Detect which cell encompasses the target text, then output its (X, Y) center coordinate. 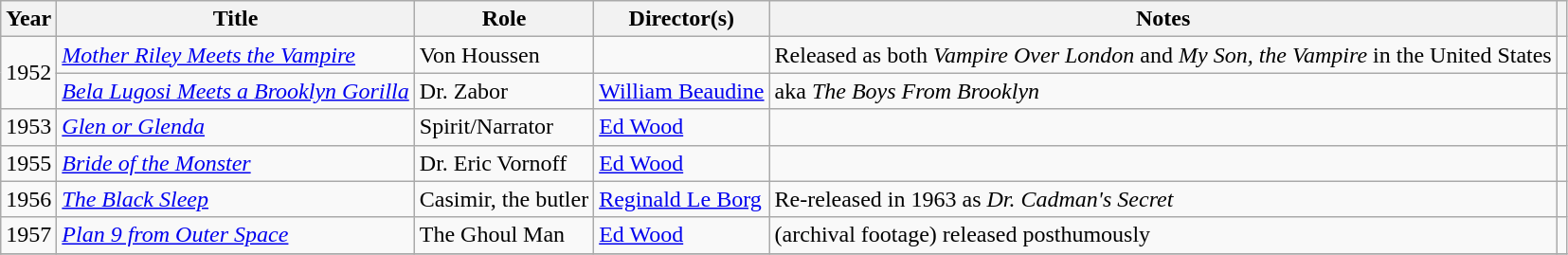
Notes (1163, 19)
The Black Sleep (235, 199)
Re-released in 1963 as Dr. Cadman's Secret (1163, 199)
Director(s) (682, 19)
aka The Boys From Brooklyn (1163, 91)
Dr. Eric Vornoff (504, 163)
Reginald Le Borg (682, 199)
Role (504, 19)
1955 (28, 163)
1956 (28, 199)
Plan 9 from Outer Space (235, 235)
Bela Lugosi Meets a Brooklyn Gorilla (235, 91)
Von Houssen (504, 55)
Dr. Zabor (504, 91)
1952 (28, 73)
William Beaudine (682, 91)
Title (235, 19)
Glen or Glenda (235, 127)
Bride of the Monster (235, 163)
1957 (28, 235)
Year (28, 19)
Spirit/Narrator (504, 127)
Casimir, the butler (504, 199)
Released as both Vampire Over London and My Son, the Vampire in the United States (1163, 55)
Mother Riley Meets the Vampire (235, 55)
1953 (28, 127)
(archival footage) released posthumously (1163, 235)
The Ghoul Man (504, 235)
